Determine the [x, y] coordinate at the center of the cell enclosing the given text.  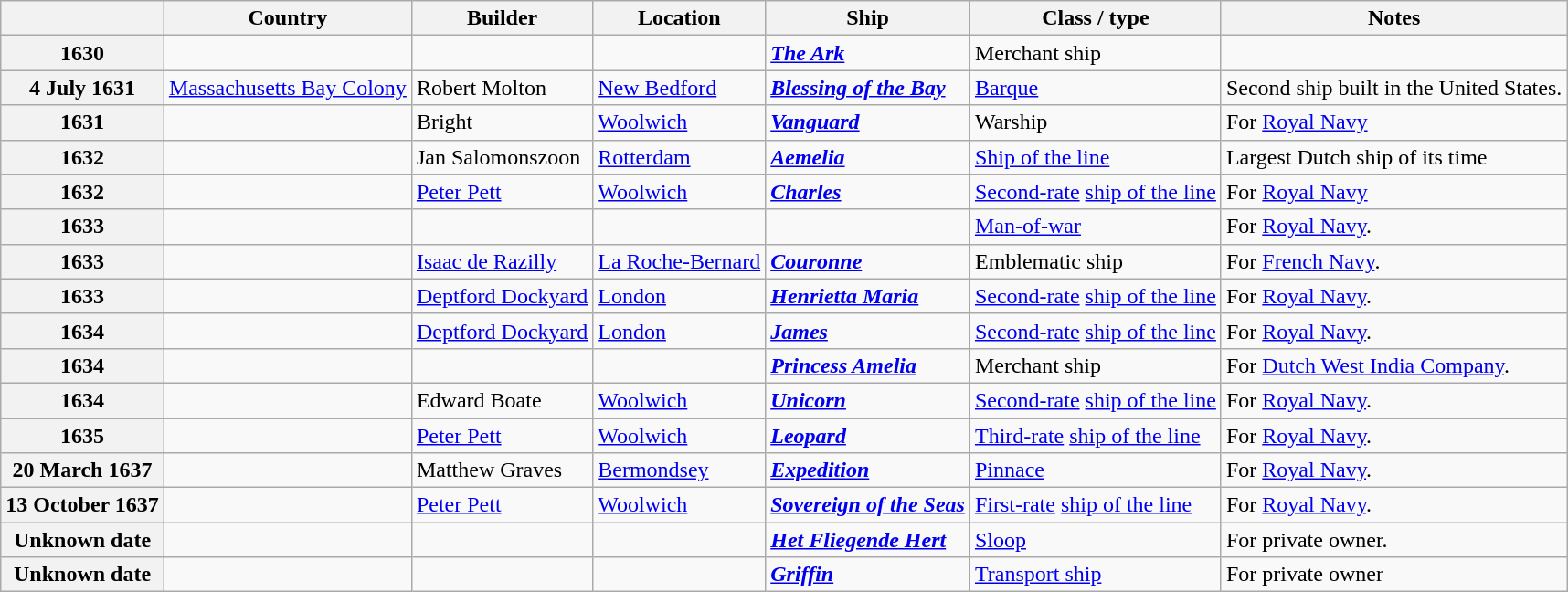
Bermondsey [680, 470]
The Ark [868, 53]
1630 [82, 53]
For French Navy. [1393, 261]
Blessing of the Bay [868, 88]
Location [680, 18]
20 March 1637 [82, 470]
For Dutch West India Company. [1393, 365]
Ship [868, 18]
La Roche-Bernard [680, 261]
Aemelia [868, 157]
1635 [82, 436]
Third-rate ship of the line [1095, 436]
Het Fliegende Hert [868, 540]
1631 [82, 122]
Notes [1393, 18]
Robert Molton [502, 88]
Sovereign of the Seas [868, 505]
Isaac de Razilly [502, 261]
Transport ship [1095, 575]
First-rate ship of the line [1095, 505]
4 July 1631 [82, 88]
Princess Amelia [868, 365]
13 October 1637 [82, 505]
Griffin [868, 575]
Builder [502, 18]
Rotterdam [680, 157]
Expedition [868, 470]
Massachusetts Bay Colony [287, 88]
Couronne [868, 261]
Second ship built in the United States. [1393, 88]
James [868, 331]
Charles [868, 192]
For private owner [1393, 575]
Matthew Graves [502, 470]
New Bedford [680, 88]
Sloop [1095, 540]
Pinnace [1095, 470]
Class / type [1095, 18]
Warship [1095, 122]
Emblematic ship [1095, 261]
Ship of the line [1095, 157]
Henrietta Maria [868, 296]
Bright [502, 122]
For private owner. [1393, 540]
Vanguard [868, 122]
Largest Dutch ship of its time [1393, 157]
Jan Salomonszoon [502, 157]
Edward Boate [502, 400]
Unicorn [868, 400]
Country [287, 18]
Barque [1095, 88]
Leopard [868, 436]
Man-of-war [1095, 227]
